Output the (x, y) coordinate of the center of the cell containing the given text.  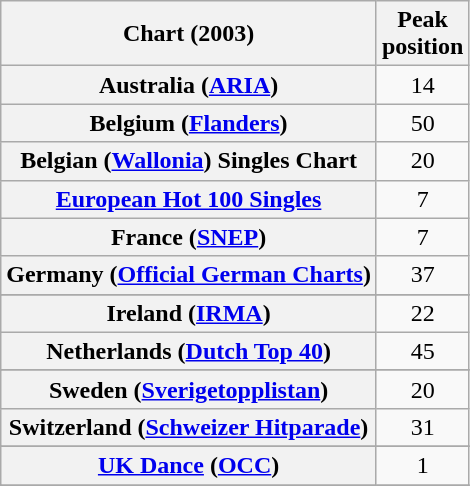
Ireland (IRMA) (189, 313)
European Hot 100 Singles (189, 199)
France (SNEP) (189, 237)
Chart (2003) (189, 34)
Peak position (422, 34)
Belgian (Wallonia) Singles Chart (189, 161)
Belgium (Flanders) (189, 123)
37 (422, 275)
Sweden (Sverigetopplistan) (189, 389)
22 (422, 313)
45 (422, 351)
Switzerland (Schweizer Hitparade) (189, 427)
14 (422, 85)
Netherlands (Dutch Top 40) (189, 351)
31 (422, 427)
Australia (ARIA) (189, 85)
50 (422, 123)
Germany (Official German Charts) (189, 275)
1 (422, 465)
UK Dance (OCC) (189, 465)
